Provide the [X, Y] coordinate of the cell's center where the given text is located.  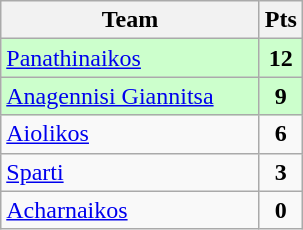
Team [130, 20]
0 [280, 210]
Panathinaikos [130, 58]
6 [280, 134]
Acharnaikos [130, 210]
9 [280, 96]
Aiolikos [130, 134]
Pts [280, 20]
Sparti [130, 172]
12 [280, 58]
Anagennisi Giannitsa [130, 96]
3 [280, 172]
